Pinpoint the cell where the given text exists, returning its [X, Y] midpoint coordinate. 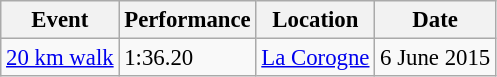
Performance [188, 20]
La Corogne [316, 58]
20 km walk [60, 58]
Location [316, 20]
Event [60, 20]
Date [436, 20]
1:36.20 [188, 58]
6 June 2015 [436, 58]
